Detect which cell encompasses the target text, then output its (X, Y) center coordinate. 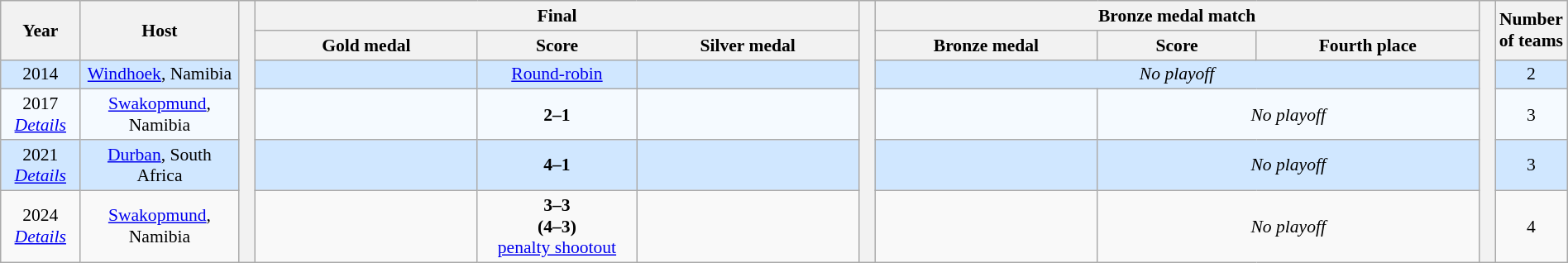
Host (160, 30)
2017Details (41, 114)
Windhoek, Namibia (160, 74)
4–1 (557, 165)
Fourth place (1368, 45)
Gold medal (366, 45)
Bronze medal (986, 45)
Final (557, 16)
Year (41, 30)
Silver medal (748, 45)
2024Details (41, 227)
2014 (41, 74)
2 (1532, 74)
4 (1532, 227)
2021Details (41, 165)
Number of teams (1532, 30)
3–3(4–3)penalty shootout (557, 227)
Bronze medal match (1177, 16)
Round-robin (557, 74)
Durban, South Africa (160, 165)
2–1 (557, 114)
